Provide the [X, Y] coordinate of the cell's center where the given text is located.  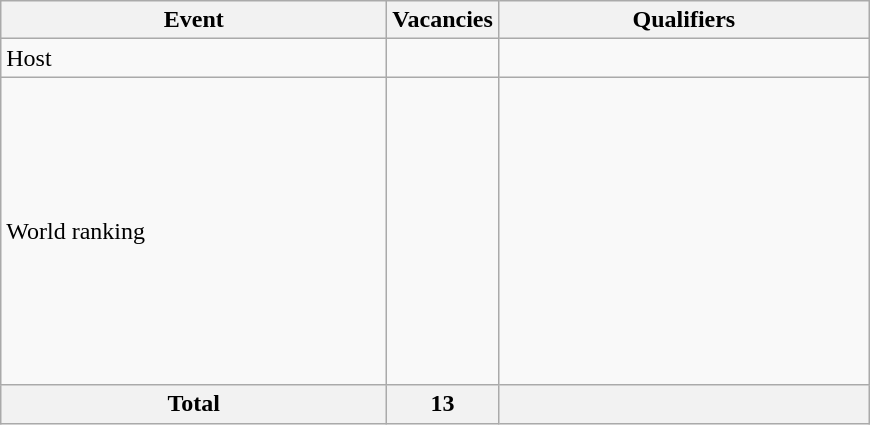
World ranking [194, 231]
Qualifiers [684, 20]
Event [194, 20]
Vacancies [443, 20]
13 [443, 404]
Total [194, 404]
Host [194, 58]
